Extract the (x, y) coordinate from the center of the cell holding the provided text.  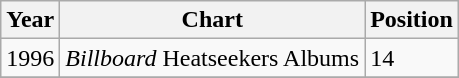
Year (30, 20)
1996 (30, 58)
14 (412, 58)
Position (412, 20)
Chart (212, 20)
Billboard Heatseekers Albums (212, 58)
